Determine the [x, y] coordinate at the center of the cell enclosing the given text.  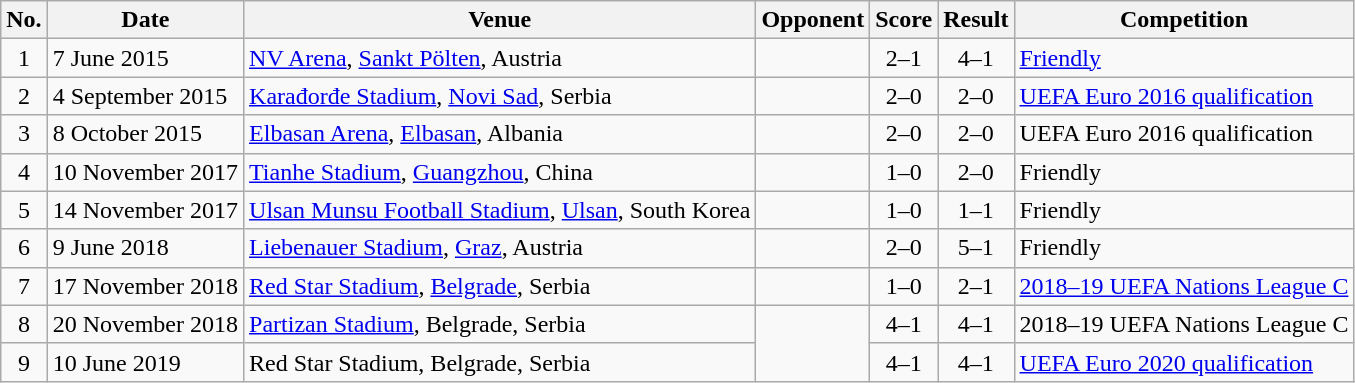
6 [24, 248]
No. [24, 20]
8 [24, 324]
Ulsan Munsu Football Stadium, Ulsan, South Korea [500, 210]
8 October 2015 [145, 134]
Liebenauer Stadium, Graz, Austria [500, 248]
Tianhe Stadium, Guangzhou, China [500, 172]
Competition [1184, 20]
2 [24, 96]
9 [24, 362]
1–1 [976, 210]
Date [145, 20]
Partizan Stadium, Belgrade, Serbia [500, 324]
Venue [500, 20]
Opponent [813, 20]
4 September 2015 [145, 96]
Result [976, 20]
Score [904, 20]
3 [24, 134]
7 [24, 286]
Elbasan Arena, Elbasan, Albania [500, 134]
9 June 2018 [145, 248]
10 June 2019 [145, 362]
5 [24, 210]
7 June 2015 [145, 58]
UEFA Euro 2020 qualification [1184, 362]
1 [24, 58]
14 November 2017 [145, 210]
Karađorđe Stadium, Novi Sad, Serbia [500, 96]
5–1 [976, 248]
20 November 2018 [145, 324]
4 [24, 172]
NV Arena, Sankt Pölten, Austria [500, 58]
17 November 2018 [145, 286]
10 November 2017 [145, 172]
